Provide the (X, Y) coordinate of the cell's center where the given text is located.  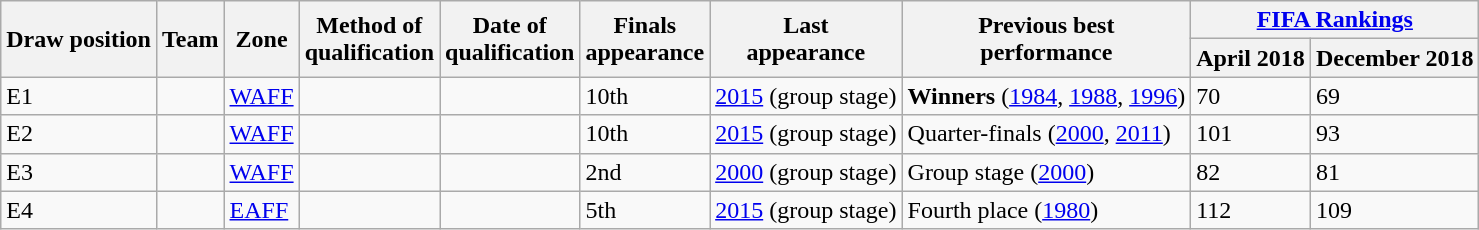
82 (1251, 172)
Zone (262, 39)
112 (1251, 210)
Finalsappearance (645, 39)
5th (645, 210)
FIFA Rankings (1335, 20)
Previous bestperformance (1046, 39)
Group stage (2000) (1046, 172)
Team (190, 39)
Method ofqualification (369, 39)
Lastappearance (806, 39)
69 (1394, 96)
December 2018 (1394, 58)
81 (1394, 172)
2000 (group stage) (806, 172)
Winners (1984, 1988, 1996) (1046, 96)
EAFF (262, 210)
E2 (79, 134)
70 (1251, 96)
April 2018 (1251, 58)
Draw position (79, 39)
Fourth place (1980) (1046, 210)
E4 (79, 210)
E3 (79, 172)
109 (1394, 210)
101 (1251, 134)
Quarter-finals (2000, 2011) (1046, 134)
2nd (645, 172)
93 (1394, 134)
Date ofqualification (510, 39)
E1 (79, 96)
